Determine the [x, y] coordinate at the center of the cell enclosing the given text.  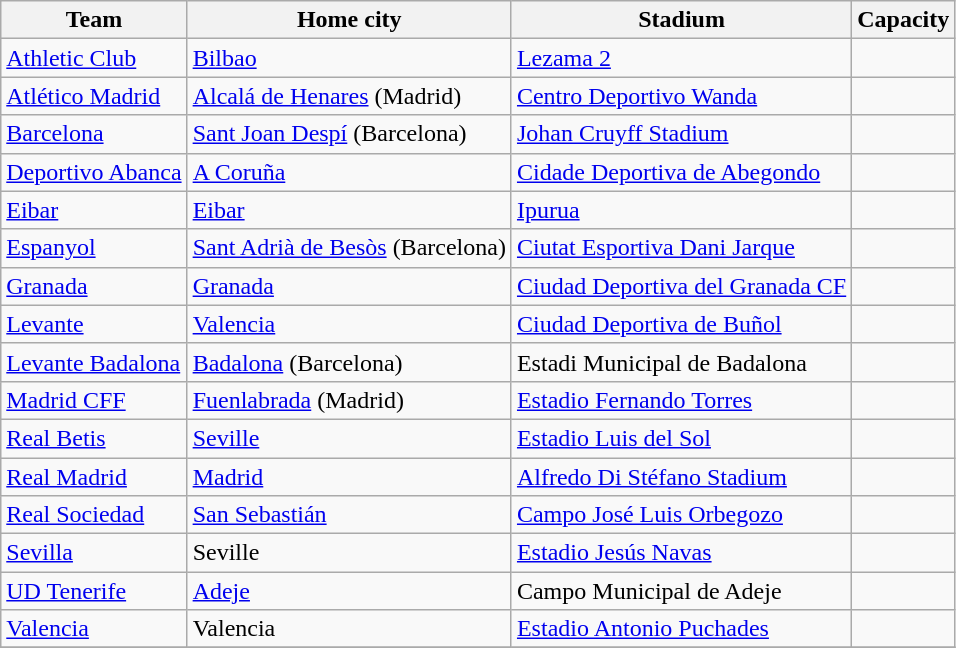
Centro Deportivo Wanda [681, 96]
Sant Adrià de Besòs (Barcelona) [349, 248]
Capacity [904, 20]
Ciudad Deportiva de Buñol [681, 324]
Deportivo Abanca [94, 172]
Estadio Jesús Navas [681, 553]
Levante Badalona [94, 362]
Bilbao [349, 58]
Adeje [349, 591]
Cidade Deportiva de Abegondo [681, 172]
Campo Municipal de Adeje [681, 591]
Home city [349, 20]
Real Madrid [94, 477]
Estadio Fernando Torres [681, 400]
Espanyol [94, 248]
Athletic Club [94, 58]
Ciutat Esportiva Dani Jarque [681, 248]
UD Tenerife [94, 591]
Estadio Luis del Sol [681, 438]
Johan Cruyff Stadium [681, 134]
Alcalá de Henares (Madrid) [349, 96]
Ciudad Deportiva del Granada CF [681, 286]
Estadio Antonio Puchades [681, 629]
Atlético Madrid [94, 96]
Sant Joan Despí (Barcelona) [349, 134]
A Coruña [349, 172]
Team [94, 20]
Madrid CFF [94, 400]
Madrid [349, 477]
Real Betis [94, 438]
Badalona (Barcelona) [349, 362]
San Sebastián [349, 515]
Lezama 2 [681, 58]
Ipurua [681, 210]
Barcelona [94, 134]
Stadium [681, 20]
Estadi Municipal de Badalona [681, 362]
Alfredo Di Stéfano Stadium [681, 477]
Sevilla [94, 553]
Real Sociedad [94, 515]
Fuenlabrada (Madrid) [349, 400]
Campo José Luis Orbegozo [681, 515]
Levante [94, 324]
